Scan for the cell matching the given text and deliver its [x, y] coordinate at center. 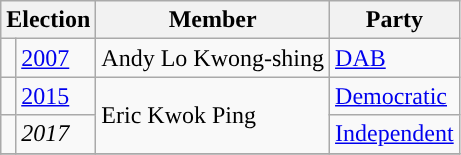
DAB [395, 58]
Election [48, 20]
Andy Lo Kwong-shing [213, 58]
Member [213, 20]
2007 [56, 58]
Independent [395, 134]
2017 [56, 134]
Democratic [395, 96]
Eric Kwok Ping [213, 115]
Party [395, 20]
2015 [56, 96]
